Return the [X, Y] coordinate for the center point of the cell that contains the specified text.  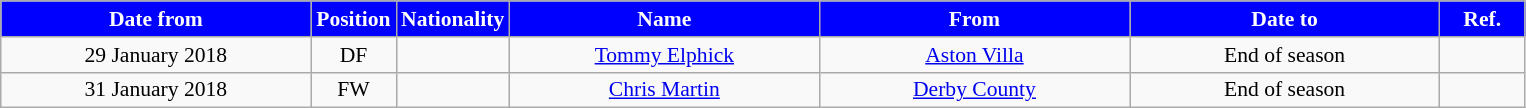
Position [354, 19]
DF [354, 55]
Date from [156, 19]
FW [354, 90]
31 January 2018 [156, 90]
Name [664, 19]
Derby County [974, 90]
Nationality [452, 19]
Tommy Elphick [664, 55]
From [974, 19]
Chris Martin [664, 90]
29 January 2018 [156, 55]
Date to [1285, 19]
Ref. [1482, 19]
Aston Villa [974, 55]
